Scan for the cell matching the given text and deliver its (X, Y) coordinate at center. 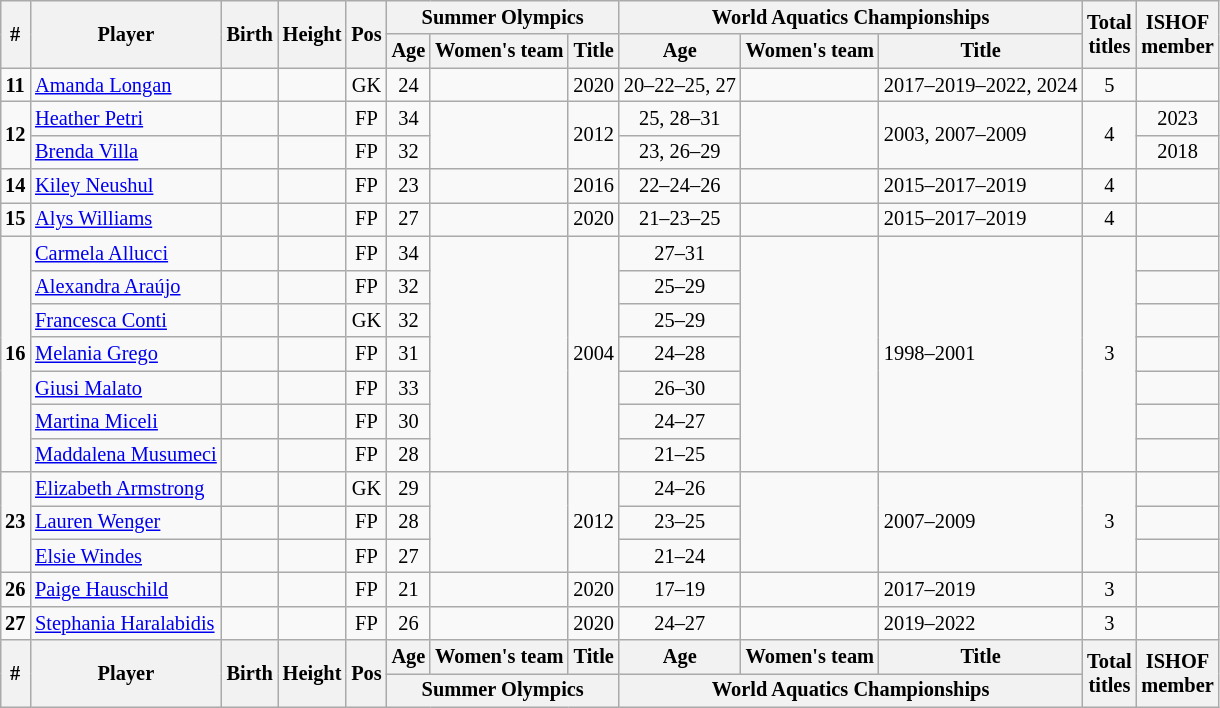
Maddalena Musumeci (126, 455)
2016 (593, 186)
27–31 (680, 253)
31 (409, 354)
Elizabeth Armstrong (126, 489)
5 (1109, 85)
22–24–26 (680, 186)
21–25 (680, 455)
1998–2001 (980, 354)
16 (15, 354)
Alys Williams (126, 219)
21–23–25 (680, 219)
Melania Grego (126, 354)
Carmela Allucci (126, 253)
24 (409, 85)
30 (409, 421)
Alexandra Araújo (126, 287)
24–26 (680, 489)
Paige Hauschild (126, 589)
21 (409, 589)
Stephania Haralabidis (126, 623)
Kiley Neushul (126, 186)
33 (409, 388)
17–19 (680, 589)
23–25 (680, 522)
2023 (1178, 118)
21–24 (680, 556)
2019–2022 (980, 623)
2017–2019–2022, 2024 (980, 85)
29 (409, 489)
2018 (1178, 152)
Elsie Windes (126, 556)
15 (15, 219)
24–28 (680, 354)
Martina Miceli (126, 421)
2003, 2007–2009 (980, 134)
Francesca Conti (126, 320)
12 (15, 134)
11 (15, 85)
Giusi Malato (126, 388)
26–30 (680, 388)
14 (15, 186)
Brenda Villa (126, 152)
Heather Petri (126, 118)
Amanda Longan (126, 85)
2007–2009 (980, 522)
20–22–25, 27 (680, 85)
2017–2019 (980, 589)
2004 (593, 354)
25, 28–31 (680, 118)
Lauren Wenger (126, 522)
23, 26–29 (680, 152)
